Determine the [x, y] coordinate at the center of the cell enclosing the given text.  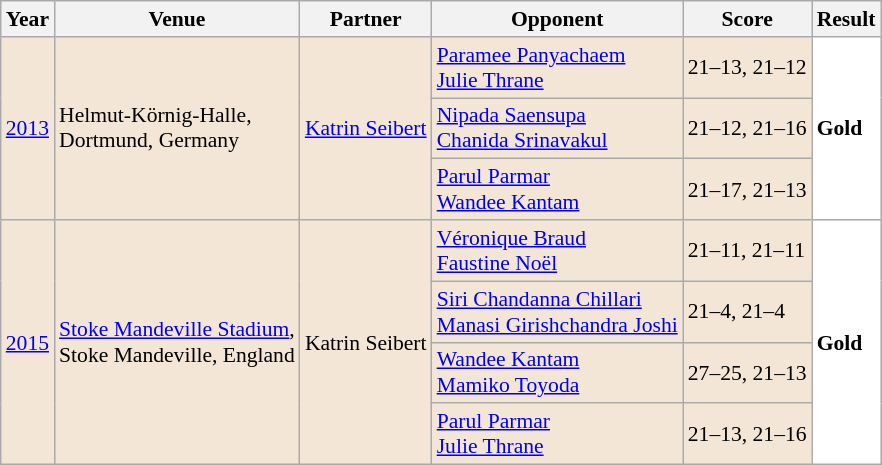
Paramee Panyachaem Julie Thrane [558, 68]
Parul Parmar Wandee Kantam [558, 190]
21–13, 21–12 [748, 68]
21–4, 21–4 [748, 312]
Helmut-Körnig-Halle,Dortmund, Germany [177, 128]
Year [28, 19]
2015 [28, 342]
2013 [28, 128]
Parul Parmar Julie Thrane [558, 434]
Nipada Saensupa Chanida Srinavakul [558, 128]
Venue [177, 19]
Score [748, 19]
21–17, 21–13 [748, 190]
Véronique Braud Faustine Noël [558, 250]
21–11, 21–11 [748, 250]
21–12, 21–16 [748, 128]
Wandee Kantam Mamiko Toyoda [558, 372]
Partner [366, 19]
21–13, 21–16 [748, 434]
Opponent [558, 19]
27–25, 21–13 [748, 372]
Result [846, 19]
Siri Chandanna Chillari Manasi Girishchandra Joshi [558, 312]
Stoke Mandeville Stadium,Stoke Mandeville, England [177, 342]
